Pinpoint the cell where the given text exists, returning its [X, Y] midpoint coordinate. 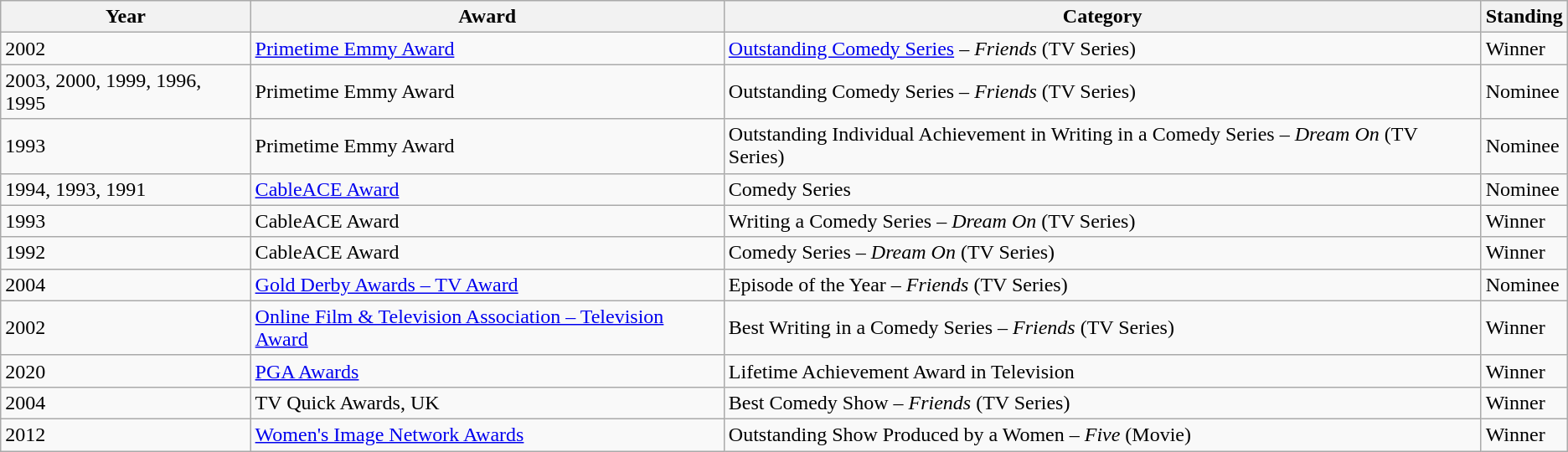
Outstanding Individual Achievement in Writing in a Comedy Series – Dream On (TV Series) [1102, 146]
Comedy Series [1102, 189]
Writing a Comedy Series – Dream On (TV Series) [1102, 221]
Lifetime Achievement Award in Television [1102, 371]
Best Writing in a Comedy Series – Friends (TV Series) [1102, 328]
Comedy Series – Dream On (TV Series) [1102, 253]
Category [1102, 17]
Standing [1524, 17]
PGA Awards [487, 371]
Outstanding Show Produced by a Women – Five (Movie) [1102, 434]
Episode of the Year – Friends (TV Series) [1102, 285]
2003, 2000, 1999, 1996, 1995 [126, 92]
Best Comedy Show – Friends (TV Series) [1102, 403]
2020 [126, 371]
Year [126, 17]
TV Quick Awards, UK [487, 403]
1994, 1993, 1991 [126, 189]
1992 [126, 253]
Women's Image Network Awards [487, 434]
2012 [126, 434]
Online Film & Television Association – Television Award [487, 328]
Gold Derby Awards – TV Award [487, 285]
Award [487, 17]
